Find where the given text appears and provide that cell's center as (x, y) coordinate. 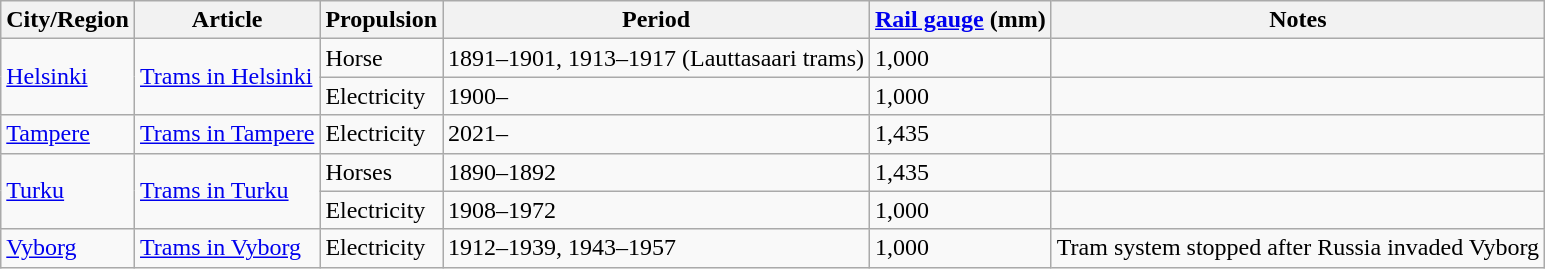
1908–1972 (656, 210)
Turku (68, 191)
1912–1939, 1943–1957 (656, 248)
Rail gauge (mm) (961, 20)
Trams in Turku (226, 191)
City/Region (68, 20)
Propulsion (382, 20)
Period (656, 20)
1890–1892 (656, 172)
Horses (382, 172)
Horse (382, 58)
Notes (1298, 20)
Vyborg (68, 248)
2021– (656, 134)
Tram system stopped after Russia invaded Vyborg (1298, 248)
Trams in Vyborg (226, 248)
Helsinki (68, 77)
1900– (656, 96)
Trams in Helsinki (226, 77)
1891–1901, 1913–1917 (Lauttasaari trams) (656, 58)
Trams in Tampere (226, 134)
Article (226, 20)
Tampere (68, 134)
